Locate the cell with the specified text and output its [X, Y] center coordinate. 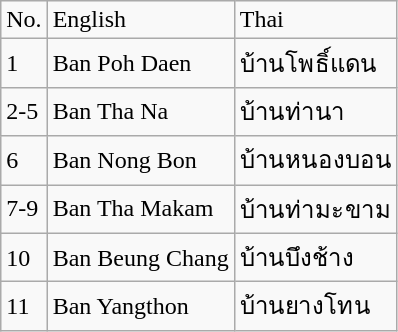
Thai [316, 20]
2-5 [24, 112]
Ban Beung Chang [140, 258]
บ้านยางโทน [316, 306]
6 [24, 160]
บ้านท่านา [316, 112]
1 [24, 64]
Ban Tha Na [140, 112]
7-9 [24, 208]
Ban Yangthon [140, 306]
Ban Tha Makam [140, 208]
Ban Nong Bon [140, 160]
บ้านบึงช้าง [316, 258]
บ้านโพธิ์แดน [316, 64]
No. [24, 20]
Ban Poh Daen [140, 64]
บ้านท่ามะขาม [316, 208]
10 [24, 258]
11 [24, 306]
English [140, 20]
บ้านหนองบอน [316, 160]
